Output the [X, Y] coordinate of the center of the cell containing the given text.  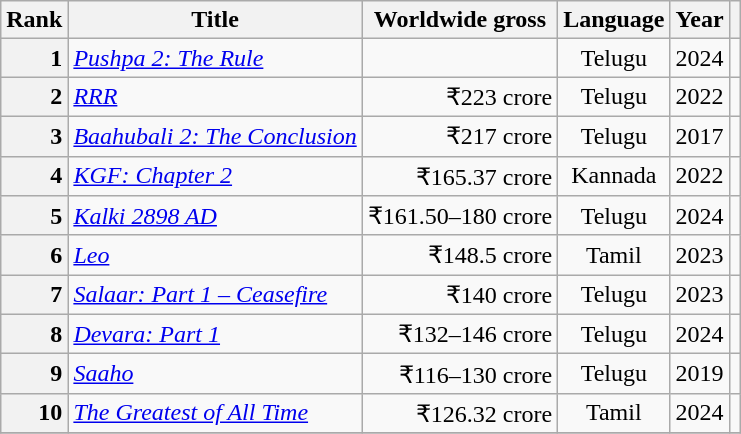
5 [34, 216]
Kalki 2898 AD [215, 216]
Rank [34, 20]
1 [34, 58]
8 [34, 334]
₹217 crore [460, 136]
RRR [215, 97]
Year [700, 20]
2 [34, 97]
₹126.32 crore [460, 413]
₹148.5 crore [460, 255]
7 [34, 295]
₹116–130 crore [460, 374]
Title [215, 20]
₹132–146 crore [460, 334]
2019 [700, 374]
Saaho [215, 374]
3 [34, 136]
Salaar: Part 1 – Ceasefire [215, 295]
Language [614, 20]
Pushpa 2: The Rule [215, 58]
The Greatest of All Time [215, 413]
₹140 crore [460, 295]
₹165.37 crore [460, 176]
Worldwide gross [460, 20]
4 [34, 176]
₹161.50–180 crore [460, 216]
Baahubali 2: The Conclusion [215, 136]
10 [34, 413]
Kannada [614, 176]
9 [34, 374]
Leo [215, 255]
Devara: Part 1 [215, 334]
₹223 crore [460, 97]
KGF: Chapter 2 [215, 176]
2017 [700, 136]
6 [34, 255]
